Output the [x, y] coordinate of the center of the cell containing the given text.  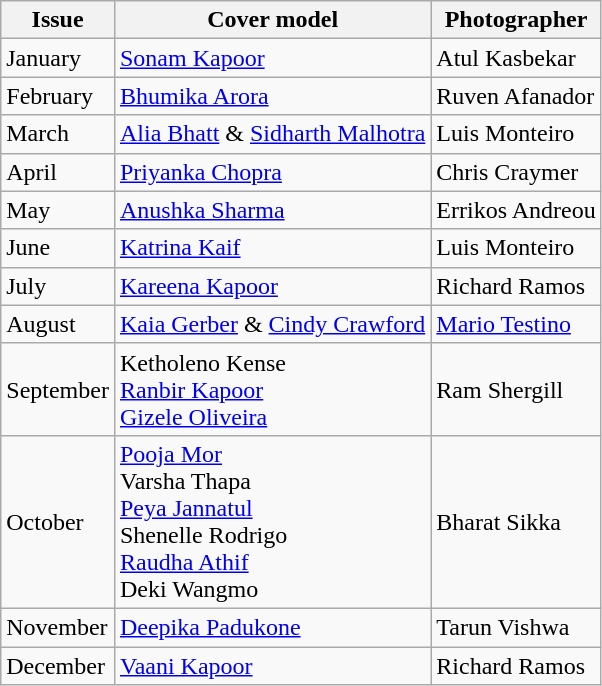
Photographer [516, 20]
Deepika Padukone [272, 627]
Tarun Vishwa [516, 627]
January [58, 58]
December [58, 665]
Pooja Mor Varsha Thapa Peya Jannatul Shenelle Rodrigo Raudha Athif Deki Wangmo [272, 522]
Errikos Andreou [516, 210]
Ketholeno Kense Ranbir KapoorGizele Oliveira [272, 389]
Katrina Kaif [272, 248]
May [58, 210]
Issue [58, 20]
Ruven Afanador [516, 96]
April [58, 172]
Sonam Kapoor [272, 58]
October [58, 522]
November [58, 627]
Chris Craymer [516, 172]
Kaia Gerber & Cindy Crawford [272, 324]
August [58, 324]
Atul Kasbekar [516, 58]
July [58, 286]
Kareena Kapoor [272, 286]
Anushka Sharma [272, 210]
Cover model [272, 20]
Bhumika Arora [272, 96]
February [58, 96]
Ram Shergill [516, 389]
Vaani Kapoor [272, 665]
Priyanka Chopra [272, 172]
Bharat Sikka [516, 522]
March [58, 134]
September [58, 389]
June [58, 248]
Alia Bhatt & Sidharth Malhotra [272, 134]
Mario Testino [516, 324]
